Output the [X, Y] coordinate of the center of the cell containing the given text.  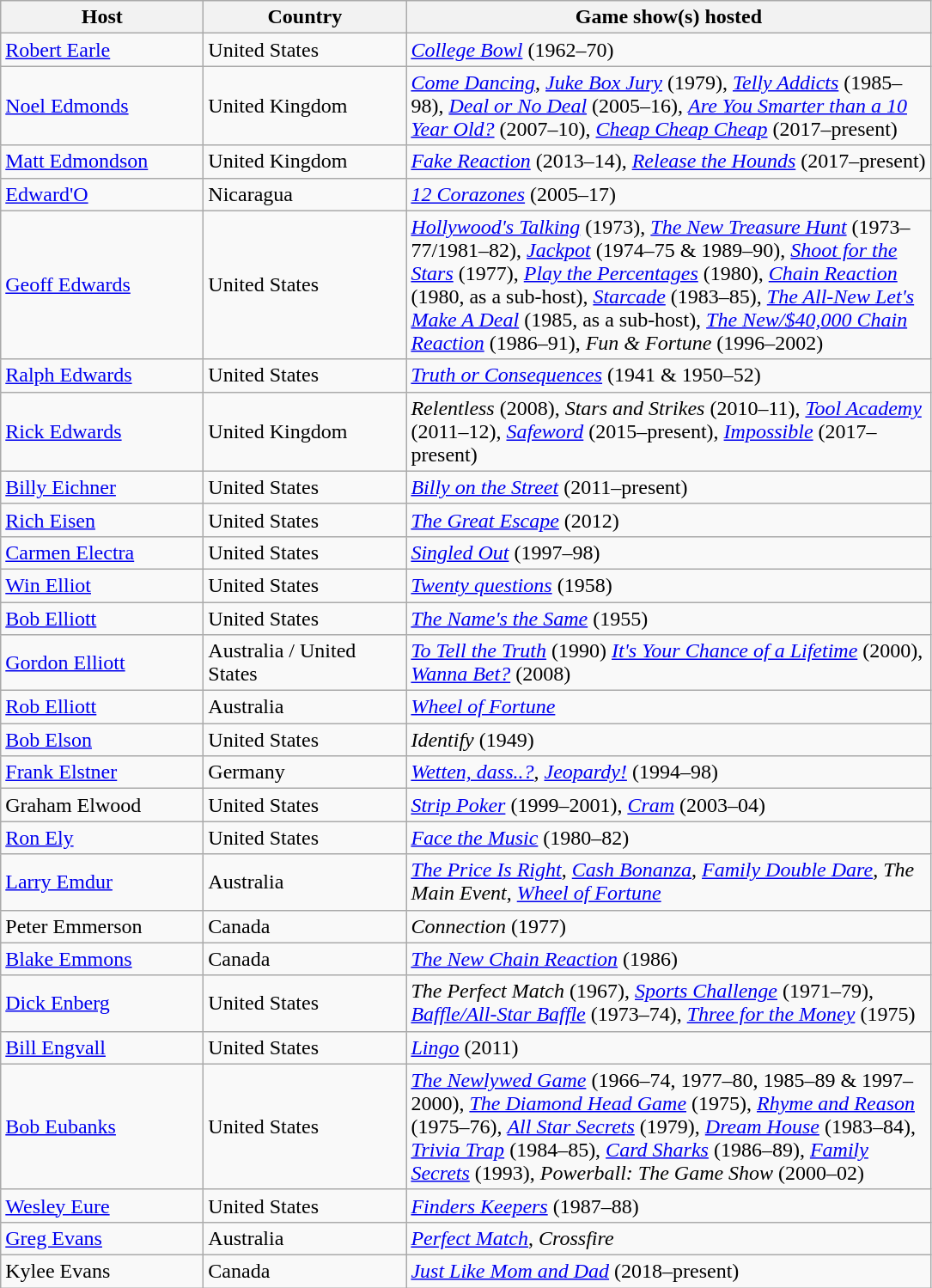
Nicaragua [305, 194]
Finders Keepers (1987–88) [668, 1206]
Rob Elliott [102, 707]
Singled Out (1997–98) [668, 552]
Strip Poker (1999–2001), Cram (2003–04) [668, 805]
Wesley Eure [102, 1206]
Host [102, 17]
Lingo (2011) [668, 1047]
Noel Edmonds [102, 106]
Billy on the Street (2011–present) [668, 487]
Rick Edwards [102, 431]
Game show(s) hosted [668, 17]
Wetten, dass..?, Jeopardy! (1994–98) [668, 772]
The Great Escape (2012) [668, 520]
The Name's the Same (1955) [668, 618]
Dick Enberg [102, 1004]
Twenty questions (1958) [668, 585]
Bill Engvall [102, 1047]
Identify (1949) [668, 740]
Win Elliot [102, 585]
Frank Elstner [102, 772]
Gordon Elliott [102, 663]
The New Chain Reaction (1986) [668, 959]
Fake Reaction (2013–14), Release the Hounds (2017–present) [668, 162]
Larry Emdur [102, 882]
Country [305, 17]
Australia / United States [305, 663]
Graham Elwood [102, 805]
Billy Eichner [102, 487]
Robert Earle [102, 50]
To Tell the Truth (1990) It's Your Chance of a Lifetime (2000), Wanna Bet? (2008) [668, 663]
Bob Elliott [102, 618]
Wheel of Fortune [668, 707]
Blake Emmons [102, 959]
Carmen Electra [102, 552]
Bob Elson [102, 740]
Truth or Consequences (1941 & 1950–52) [668, 375]
Ralph Edwards [102, 375]
12 Corazones (2005–17) [668, 194]
Rich Eisen [102, 520]
Relentless (2008), Stars and Strikes (2010–11), Tool Academy (2011–12), Safeword (2015–present), Impossible (2017–present) [668, 431]
Connection (1977) [668, 926]
Face the Music (1980–82) [668, 838]
Geoff Edwards [102, 285]
Matt Edmondson [102, 162]
Just Like Mom and Dad (2018–present) [668, 1271]
Bob Eubanks [102, 1126]
Greg Evans [102, 1238]
Peter Emmerson [102, 926]
Ron Ely [102, 838]
College Bowl (1962–70) [668, 50]
The Price Is Right, Cash Bonanza, Family Double Dare, The Main Event, Wheel of Fortune [668, 882]
Perfect Match, Crossfire [668, 1238]
Kylee Evans [102, 1271]
Edward'O [102, 194]
Germany [305, 772]
The Perfect Match (1967), Sports Challenge (1971–79), Baffle/All-Star Baffle (1973–74), Three for the Money (1975) [668, 1004]
